Capture the cell that displays the provided text and extract its (x, y) central coordinate. 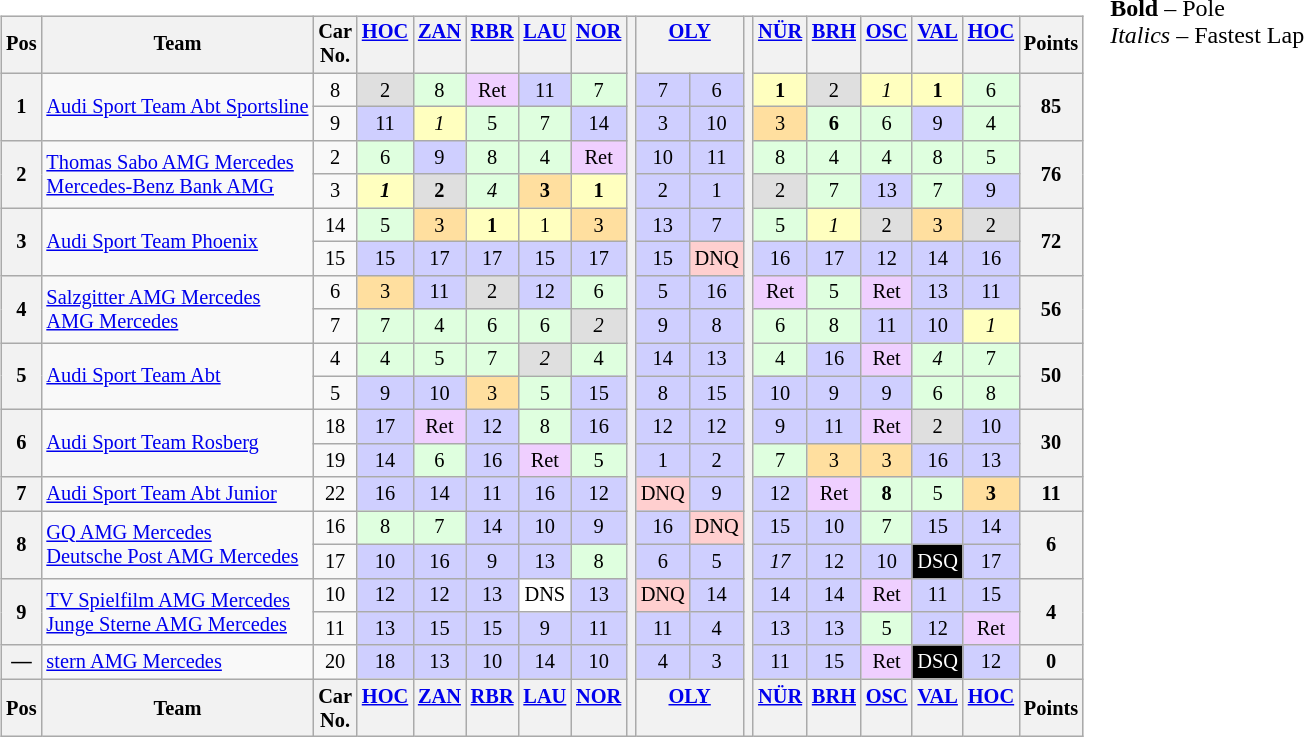
GQ AMG MercedesDeutsche Post AMG Mercedes (177, 544)
TV Spielfilm AMG MercedesJunge Sterne AMG Mercedes (177, 612)
Audi Sport Team Abt Junior (177, 494)
22 (335, 494)
72 (1051, 242)
20 (335, 662)
stern AMG Mercedes (177, 662)
— (21, 662)
30 (1051, 444)
0 (1051, 662)
Audi Sport Team Abt (177, 376)
Thomas Sabo AMG MercedesMercedes-Benz Bank AMG (177, 174)
DNS (544, 595)
76 (1051, 174)
Audi Sport Team Abt Sportsline (177, 106)
56 (1051, 308)
85 (1051, 106)
Audi Sport Team Rosberg (177, 444)
50 (1051, 376)
Audi Sport Team Phoenix (177, 242)
Salzgitter AMG MercedesAMG Mercedes (177, 308)
19 (335, 461)
